Determine the (x, y) coordinate at the center of the cell enclosing the given text.  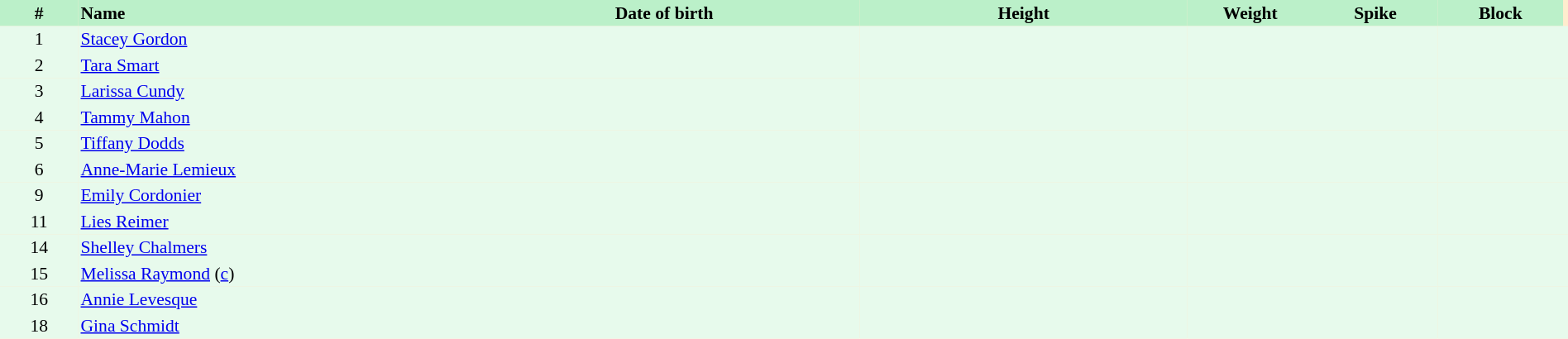
11 (39, 222)
4 (39, 117)
Annie Levesque (273, 299)
Name (273, 13)
Weight (1250, 13)
2 (39, 65)
Tara Smart (273, 65)
1 (39, 40)
Anne-Marie Lemieux (273, 169)
# (39, 13)
Block (1500, 13)
Height (1024, 13)
9 (39, 195)
Emily Cordonier (273, 195)
6 (39, 169)
3 (39, 91)
14 (39, 248)
Melissa Raymond (c) (273, 274)
Tiffany Dodds (273, 144)
Shelley Chalmers (273, 248)
Gina Schmidt (273, 326)
18 (39, 326)
15 (39, 274)
Larissa Cundy (273, 91)
Date of birth (664, 13)
Lies Reimer (273, 222)
Spike (1374, 13)
16 (39, 299)
Stacey Gordon (273, 40)
5 (39, 144)
Tammy Mahon (273, 117)
